Determine the (X, Y) coordinate at the center of the cell enclosing the given text.  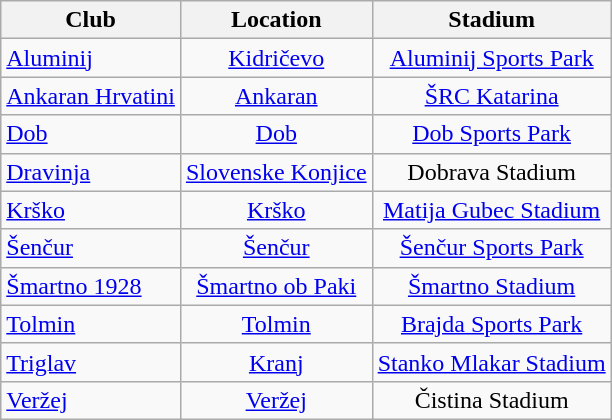
Location (276, 20)
Šmartno 1928 (91, 286)
Dravinja (91, 172)
Ankaran (276, 96)
Šmartno ob Paki (276, 286)
Matija Gubec Stadium (492, 210)
Šenčur Sports Park (492, 248)
ŠRC Katarina (492, 96)
Aluminij (91, 58)
Aluminij Sports Park (492, 58)
Dob Sports Park (492, 134)
Kidričevo (276, 58)
Brajda Sports Park (492, 324)
Šmartno Stadium (492, 286)
Slovenske Konjice (276, 172)
Dobrava Stadium (492, 172)
Stadium (492, 20)
Triglav (91, 362)
Kranj (276, 362)
Čistina Stadium (492, 400)
Ankaran Hrvatini (91, 96)
Stanko Mlakar Stadium (492, 362)
Club (91, 20)
